Search for the cell housing the specified text and yield its [X, Y] center coordinate. 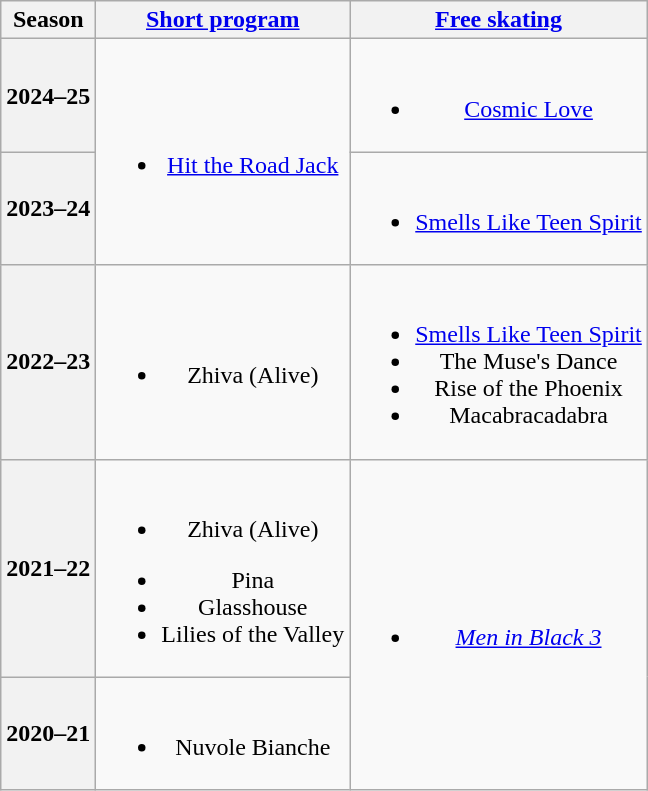
Zhiva (Alive) PinaGlasshouseLilies of the Valley [223, 568]
Short program [223, 20]
2023–24 [48, 208]
Men in Black 3 [499, 624]
Zhiva (Alive) [223, 362]
Smells Like Teen Spirit The Muse's Dance Rise of the Phoenix Macabracadabra [499, 362]
2021–22 [48, 568]
2022–23 [48, 362]
Cosmic Love [499, 96]
2024–25 [48, 96]
Hit the Road Jack [223, 152]
2020–21 [48, 734]
Nuvole Bianche [223, 734]
Season [48, 20]
Smells Like Teen Spirit [499, 208]
Free skating [499, 20]
